For the text-containing cell, return its midpoint in [X, Y] coordinate format. 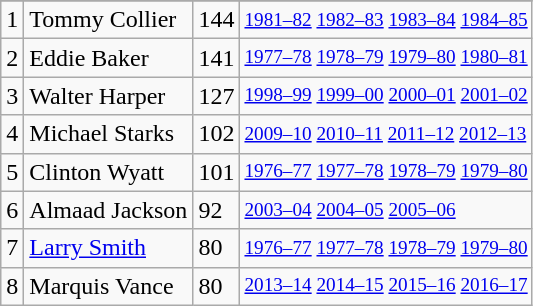
2013–14 2014–15 2015–16 2016–17 [386, 286]
Eddie Baker [108, 58]
1998–99 1999–00 2000–01 2001–02 [386, 96]
8 [12, 286]
Clinton Wyatt [108, 172]
2 [12, 58]
92 [216, 210]
Tommy Collier [108, 20]
5 [12, 172]
Almaad Jackson [108, 210]
1 [12, 20]
1981–82 1982–83 1983–84 1984–85 [386, 20]
101 [216, 172]
Michael Starks [108, 134]
1977–78 1978–79 1979–80 1980–81 [386, 58]
102 [216, 134]
3 [12, 96]
2009–10 2010–11 2011–12 2012–13 [386, 134]
6 [12, 210]
Marquis Vance [108, 286]
Walter Harper [108, 96]
Larry Smith [108, 248]
141 [216, 58]
7 [12, 248]
144 [216, 20]
4 [12, 134]
127 [216, 96]
2003–04 2004–05 2005–06 [386, 210]
